Determine the (x, y) coordinate at the center of the cell enclosing the given text.  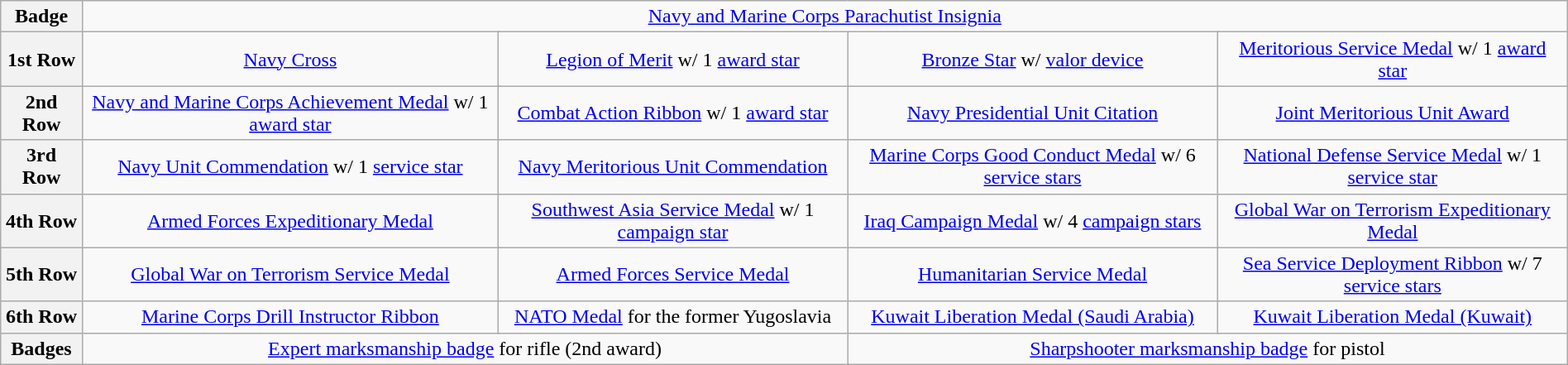
Armed Forces Service Medal (672, 275)
6th Row (41, 317)
Iraq Campaign Medal w/ 4 campaign stars (1033, 220)
Marine Corps Drill Instructor Ribbon (289, 317)
Combat Action Ribbon w/ 1 award star (672, 113)
Navy Presidential Unit Citation (1033, 113)
Navy and Marine Corps Achievement Medal w/ 1 award star (289, 113)
Sharpshooter marksmanship badge for pistol (1207, 348)
National Defense Service Medal w/ 1 service star (1393, 167)
Armed Forces Expeditionary Medal (289, 220)
Marine Corps Good Conduct Medal w/ 6 service stars (1033, 167)
Kuwait Liberation Medal (Kuwait) (1393, 317)
Legion of Merit w/ 1 award star (672, 60)
Navy and Marine Corps Parachutist Insignia (825, 17)
1st Row (41, 60)
Humanitarian Service Medal (1033, 275)
Expert marksmanship badge for rifle (2nd award) (465, 348)
Bronze Star w/ valor device (1033, 60)
2nd Row (41, 113)
Joint Meritorious Unit Award (1393, 113)
Badge (41, 17)
Global War on Terrorism Service Medal (289, 275)
Navy Cross (289, 60)
Navy Unit Commendation w/ 1 service star (289, 167)
Sea Service Deployment Ribbon w/ 7 service stars (1393, 275)
NATO Medal for the former Yugoslavia (672, 317)
Kuwait Liberation Medal (Saudi Arabia) (1033, 317)
Global War on Terrorism Expeditionary Medal (1393, 220)
Southwest Asia Service Medal w/ 1 campaign star (672, 220)
Navy Meritorious Unit Commendation (672, 167)
Meritorious Service Medal w/ 1 award star (1393, 60)
4th Row (41, 220)
Badges (41, 348)
3rd Row (41, 167)
5th Row (41, 275)
